Return [x, y] of the center of cell containing provided text 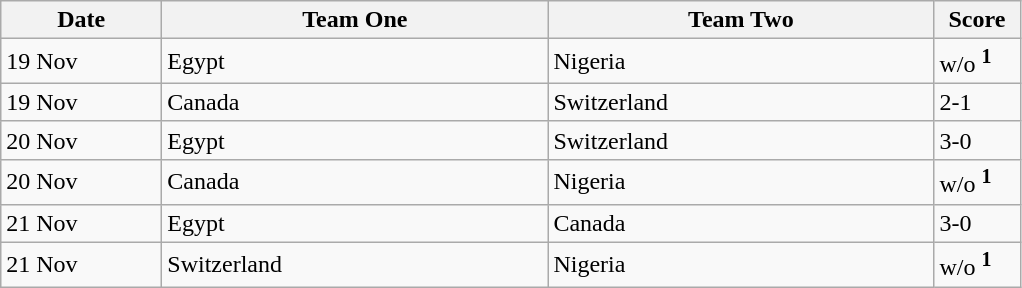
Team Two [741, 20]
Team One [355, 20]
Score [977, 20]
2-1 [977, 102]
Date [82, 20]
